Find where the given text appears and provide that cell's center as (x, y) coordinate. 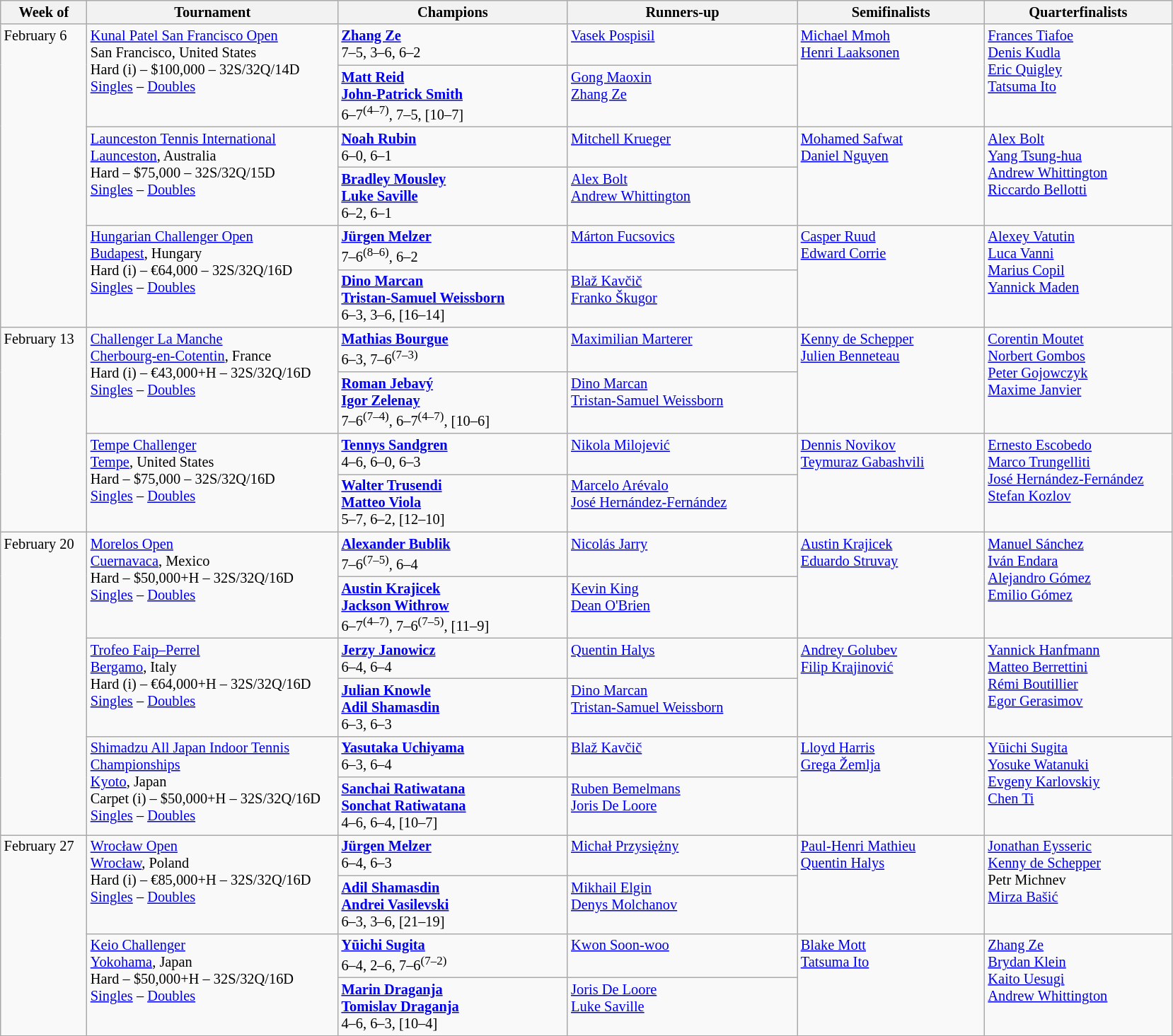
Dino Marcan Tristan-Samuel Weissborn6–3, 3–6, [16–14] (453, 298)
Alexander Bublik7–6(7–5), 6–4 (453, 554)
Casper Ruud Edward Corrie (891, 276)
Jonathan Eysseric Kenny de Schepper Petr Michnev Mirza Bašić (1078, 884)
Andrey Golubev Filip Krajinović (891, 687)
Roman Jebavý Igor Zelenay7–6(7–4), 6–7(4–7), [10–6] (453, 402)
Michał Przysiężny (682, 855)
Hungarian Challenger OpenBudapest, Hungary Hard (i) – €64,000 – 32S/32Q/16DSingles – Doubles (212, 276)
Vasek Pospisil (682, 45)
Yūichi Sugita6–4, 2–6, 7–6(7–2) (453, 956)
Ernesto Escobedo Marco Trungelliti José Hernández-Fernández Stefan Kozlov (1078, 482)
Marcelo Arévalo José Hernández-Fernández (682, 503)
Alex Bolt Yang Tsung-hua Andrew Whittington Riccardo Bellotti (1078, 175)
Tempe ChallengerTempe, United States Hard – $75,000 – 32S/32Q/16DSingles – Doubles (212, 482)
Marin Draganja Tomislav Draganja4–6, 6–3, [10–4] (453, 1007)
Shimadzu All Japan Indoor Tennis ChampionshipsKyoto, Japan Carpet (i) – $50,000+H – 32S/32Q/16DSingles – Doubles (212, 785)
Semifinalists (891, 12)
February 20 (44, 683)
Maximilian Marterer (682, 349)
Ruben Bemelmans Joris De Loore (682, 806)
Jürgen Melzer6–4, 6–3 (453, 855)
Corentin Moutet Norbert Gombos Peter Gojowczyk Maxime Janvier (1078, 380)
Noah Rubin6–0, 6–1 (453, 147)
Austin Krajicek Eduardo Struvay (891, 585)
Dennis Novikov Teymuraz Gabashvili (891, 482)
Nikola Milojević (682, 453)
Alexey Vatutin Luca Vanni Marius Copil Yannick Maden (1078, 276)
Julian Knowle Adil Shamasdin6–3, 6–3 (453, 707)
Blaž Kavčič Franko Škugor (682, 298)
Yasutaka Uchiyama6–3, 6–4 (453, 757)
Kenny de Schepper Julien Benneteau (891, 380)
Márton Fucsovics (682, 248)
Zhang Ze Brydan Klein Kaito Uesugi Andrew Whittington (1078, 984)
Jerzy Janowicz6–4, 6–4 (453, 658)
Joris De Loore Luke Saville (682, 1007)
Adil Shamasdin Andrei Vasilevski6–3, 3–6, [21–19] (453, 904)
Michael Mmoh Henri Laaksonen (891, 75)
Blake Mott Tatsuma Ito (891, 984)
Keio ChallengerYokohama, Japan Hard – $50,000+H – 32S/32Q/16DSingles – Doubles (212, 984)
Blaž Kavčič (682, 757)
Lloyd Harris Grega Žemlja (891, 785)
Mitchell Krueger (682, 147)
Zhang Ze7–5, 3–6, 6–2 (453, 45)
Tournament (212, 12)
Paul-Henri Mathieu Quentin Halys (891, 884)
Gong Maoxin Zhang Ze (682, 96)
Week of (44, 12)
Kevin King Dean O'Brien (682, 607)
Kunal Patel San Francisco OpenSan Francisco, United States Hard (i) – $100,000 – 32S/32Q/14DSingles – Doubles (212, 75)
Kwon Soon-woo (682, 956)
Challenger La MancheCherbourg-en-Cotentin, France Hard (i) – €43,000+H – 32S/32Q/16DSingles – Doubles (212, 380)
Launceston Tennis InternationalLaunceston, Australia Hard – $75,000 – 32S/32Q/15DSingles – Doubles (212, 175)
February 13 (44, 430)
Nicolás Jarry (682, 554)
Quarterfinalists (1078, 12)
Yūichi Sugita Yosuke Watanuki Evgeny Karlovskiy Chen Ti (1078, 785)
Runners-up (682, 12)
Manuel Sánchez Iván Endara Alejandro Gómez Emilio Gómez (1078, 585)
Quentin Halys (682, 658)
Trofeo Faip–PerrelBergamo, Italy Hard (i) – €64,000+H – 32S/32Q/16DSingles – Doubles (212, 687)
Wrocław OpenWrocław, Poland Hard (i) – €85,000+H – 32S/32Q/16DSingles – Doubles (212, 884)
February 6 (44, 175)
Matt Reid John-Patrick Smith6–7(4–7), 7–5, [10–7] (453, 96)
Alex Bolt Andrew Whittington (682, 196)
Frances Tiafoe Denis Kudla Eric Quigley Tatsuma Ito (1078, 75)
February 27 (44, 935)
Mohamed Safwat Daniel Nguyen (891, 175)
Morelos OpenCuernavaca, Mexico Hard – $50,000+H – 32S/32Q/16DSingles – Doubles (212, 585)
Bradley Mousley Luke Saville6–2, 6–1 (453, 196)
Jürgen Melzer7–6(8–6), 6–2 (453, 248)
Mathias Bourgue6–3, 7–6(7–3) (453, 349)
Austin Krajicek Jackson Withrow6–7(4–7), 7–6(7–5), [11–9] (453, 607)
Sanchai Ratiwatana Sonchat Ratiwatana4–6, 6–4, [10–7] (453, 806)
Tennys Sandgren4–6, 6–0, 6–3 (453, 453)
Champions (453, 12)
Walter Trusendi Matteo Viola5–7, 6–2, [12–10] (453, 503)
Yannick Hanfmann Matteo Berrettini Rémi Boutillier Egor Gerasimov (1078, 687)
Mikhail Elgin Denys Molchanov (682, 904)
